Find where the given text appears and provide that cell's center as [X, Y] coordinate. 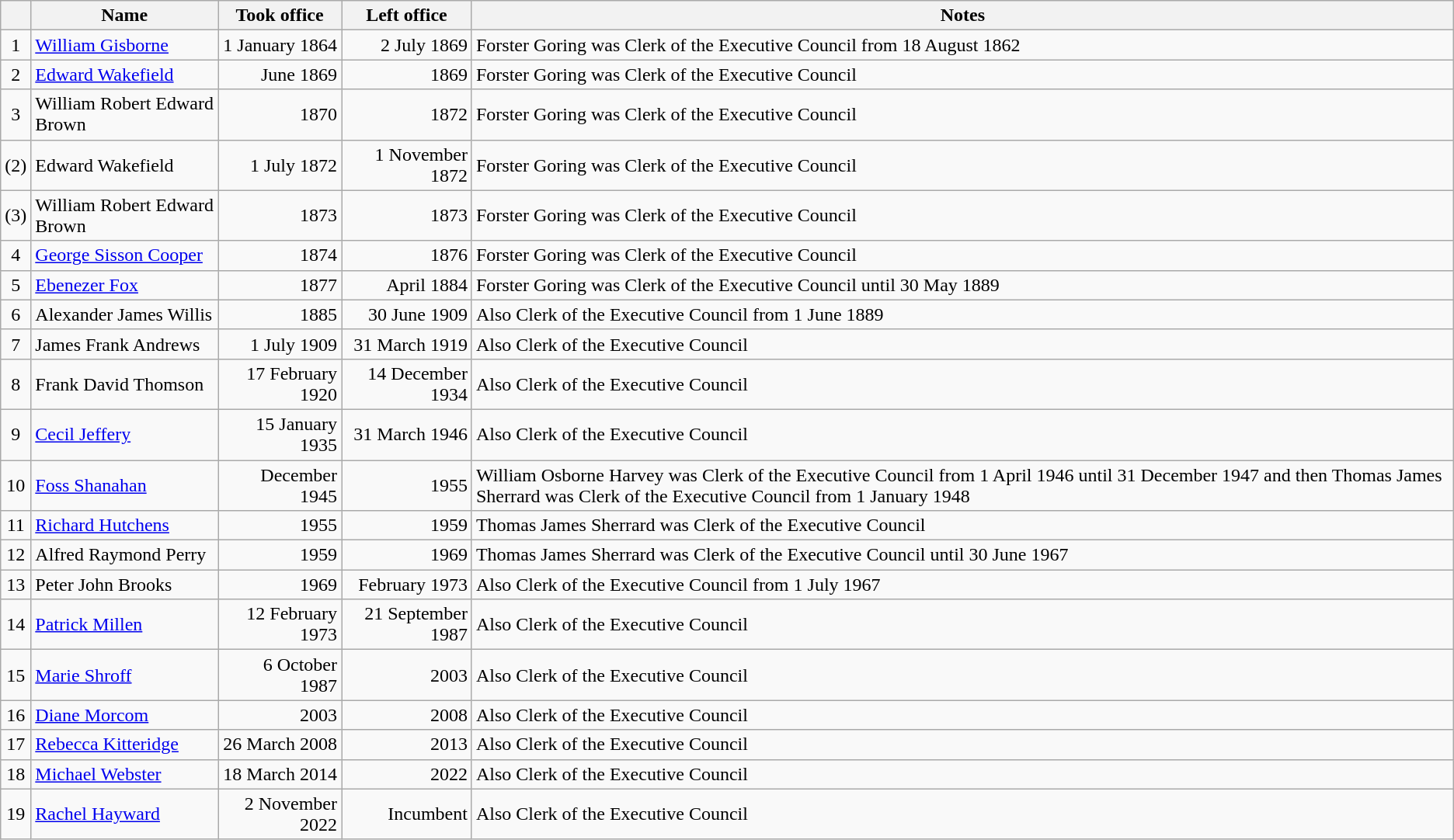
Took office [280, 16]
8 [16, 384]
Diane Morcom [124, 715]
Marie Shroff [124, 675]
2 July 1869 [407, 45]
6 October 1987 [280, 675]
16 [16, 715]
February 1973 [407, 585]
Rachel Hayward [124, 814]
1870 [280, 115]
Thomas James Sherrard was Clerk of the Executive Council until 30 June 1967 [962, 555]
Forster Goring was Clerk of the Executive Council until 30 May 1889 [962, 285]
15 January 1935 [280, 435]
Alfred Raymond Perry [124, 555]
April 1884 [407, 285]
Richard Hutchens [124, 526]
2 November 2022 [280, 814]
Michael Webster [124, 774]
Also Clerk of the Executive Council from 1 June 1889 [962, 314]
Incumbent [407, 814]
Notes [962, 16]
(3) [16, 216]
Left office [407, 16]
7 [16, 344]
6 [16, 314]
1 July 1909 [280, 344]
Patrick Millen [124, 624]
Also Clerk of the Executive Council from 1 July 1967 [962, 585]
18 [16, 774]
9 [16, 435]
2013 [407, 745]
2008 [407, 715]
1 [16, 45]
Thomas James Sherrard was Clerk of the Executive Council [962, 526]
31 March 1946 [407, 435]
21 September 1987 [407, 624]
Foss Shanahan [124, 484]
12 February 1973 [280, 624]
15 [16, 675]
Rebecca Kitteridge [124, 745]
Alexander James Willis [124, 314]
26 March 2008 [280, 745]
June 1869 [280, 75]
1869 [407, 75]
3 [16, 115]
14 December 1934 [407, 384]
19 [16, 814]
1872 [407, 115]
William Gisborne [124, 45]
Forster Goring was Clerk of the Executive Council from 18 August 1862 [962, 45]
18 March 2014 [280, 774]
(2) [16, 165]
Name [124, 16]
17 [16, 745]
31 March 1919 [407, 344]
1 January 1864 [280, 45]
2022 [407, 774]
11 [16, 526]
1885 [280, 314]
17 February 1920 [280, 384]
14 [16, 624]
Cecil Jeffery [124, 435]
30 June 1909 [407, 314]
1 November 1872 [407, 165]
James Frank Andrews [124, 344]
1877 [280, 285]
December 1945 [280, 484]
5 [16, 285]
1 July 1872 [280, 165]
Frank David Thomson [124, 384]
Peter John Brooks [124, 585]
10 [16, 484]
4 [16, 255]
1876 [407, 255]
2 [16, 75]
13 [16, 585]
Ebenezer Fox [124, 285]
1874 [280, 255]
12 [16, 555]
George Sisson Cooper [124, 255]
